From the cell containing the given text, extract its center point as (X, Y) coordinate. 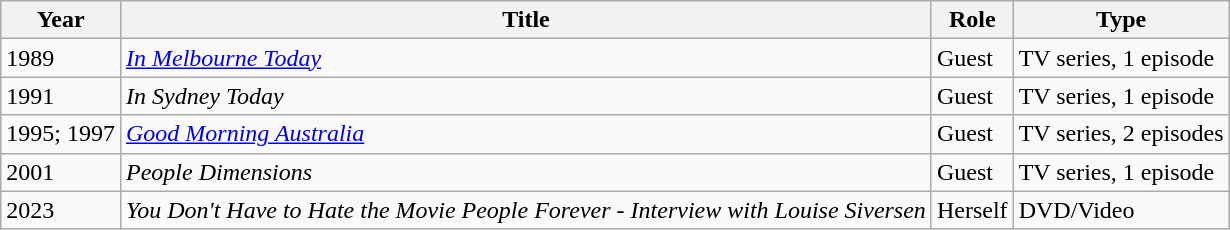
1995; 1997 (61, 134)
Year (61, 20)
TV series, 2 episodes (1121, 134)
2001 (61, 172)
Good Morning Australia (526, 134)
2023 (61, 210)
Type (1121, 20)
DVD/Video (1121, 210)
1991 (61, 96)
In Sydney Today (526, 96)
You Don't Have to Hate the Movie People Forever - Interview with Louise Siversen (526, 210)
1989 (61, 58)
Herself (972, 210)
Title (526, 20)
Role (972, 20)
In Melbourne Today (526, 58)
People Dimensions (526, 172)
